Pinpoint the cell where the given text exists, returning its [x, y] midpoint coordinate. 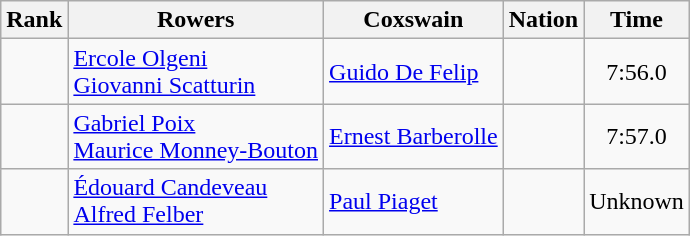
Édouard CandeveauAlfred Felber [196, 202]
Guido De Felip [414, 72]
7:56.0 [637, 72]
Rank [34, 20]
Paul Piaget [414, 202]
Nation [543, 20]
Rowers [196, 20]
Ercole OlgeniGiovanni Scatturin [196, 72]
Coxswain [414, 20]
Unknown [637, 202]
Gabriel PoixMaurice Monney-Bouton [196, 136]
Time [637, 20]
7:57.0 [637, 136]
Ernest Barberolle [414, 136]
